Search for the cell housing the specified text and yield its [x, y] center coordinate. 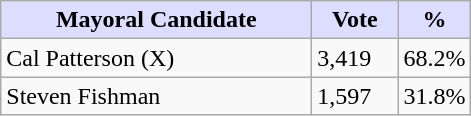
68.2% [434, 58]
3,419 [355, 58]
Cal Patterson (X) [156, 58]
31.8% [434, 96]
1,597 [355, 96]
% [434, 20]
Steven Fishman [156, 96]
Vote [355, 20]
Mayoral Candidate [156, 20]
